Determine the [X, Y] coordinate at the center of the cell enclosing the given text.  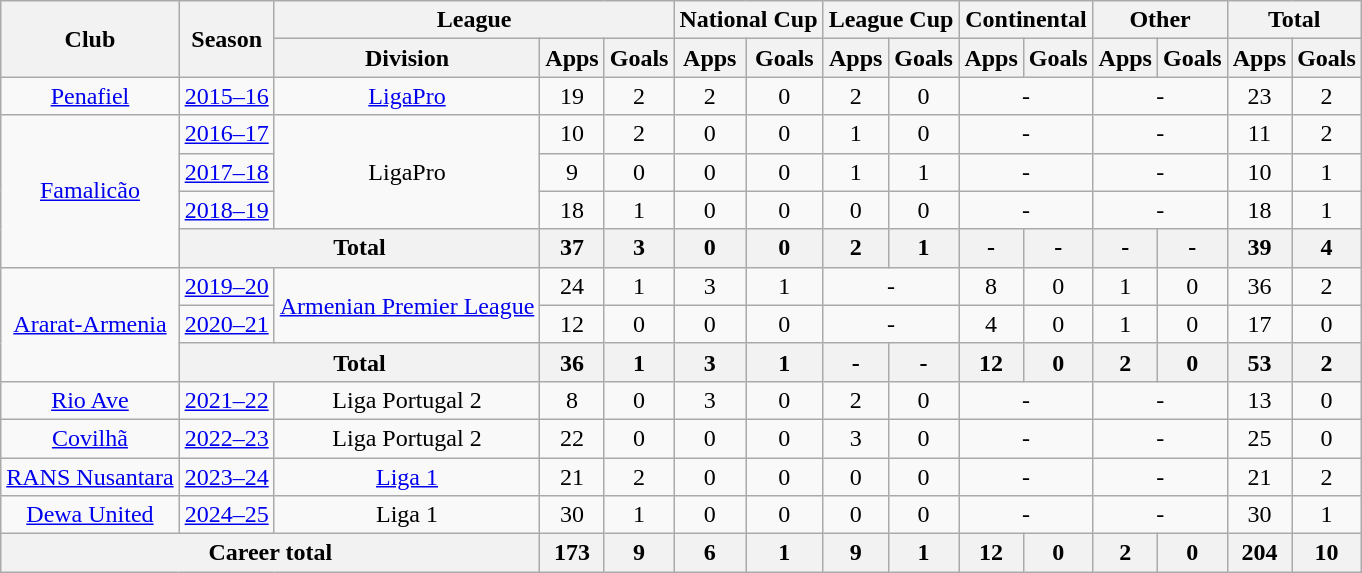
2018–19 [226, 210]
Club [90, 39]
17 [1259, 324]
25 [1259, 438]
League Cup [891, 20]
53 [1259, 362]
173 [572, 553]
11 [1259, 134]
Other [1160, 20]
2022–23 [226, 438]
Armenian Premier League [407, 305]
RANS Nusantara [90, 477]
6 [710, 553]
37 [572, 248]
39 [1259, 248]
Dewa United [90, 515]
2020–21 [226, 324]
2024–25 [226, 515]
2015–16 [226, 96]
2021–22 [226, 400]
Rio Ave [90, 400]
2017–18 [226, 172]
Continental [1026, 20]
24 [572, 286]
13 [1259, 400]
2016–17 [226, 134]
19 [572, 96]
Season [226, 39]
Ararat-Armenia [90, 324]
2023–24 [226, 477]
2019–20 [226, 286]
Covilhã [90, 438]
Penafiel [90, 96]
League [474, 20]
Famalicão [90, 191]
23 [1259, 96]
National Cup [748, 20]
204 [1259, 553]
Division [407, 58]
22 [572, 438]
Career total [270, 553]
